Determine the [x, y] coordinate at the center of the cell enclosing the given text.  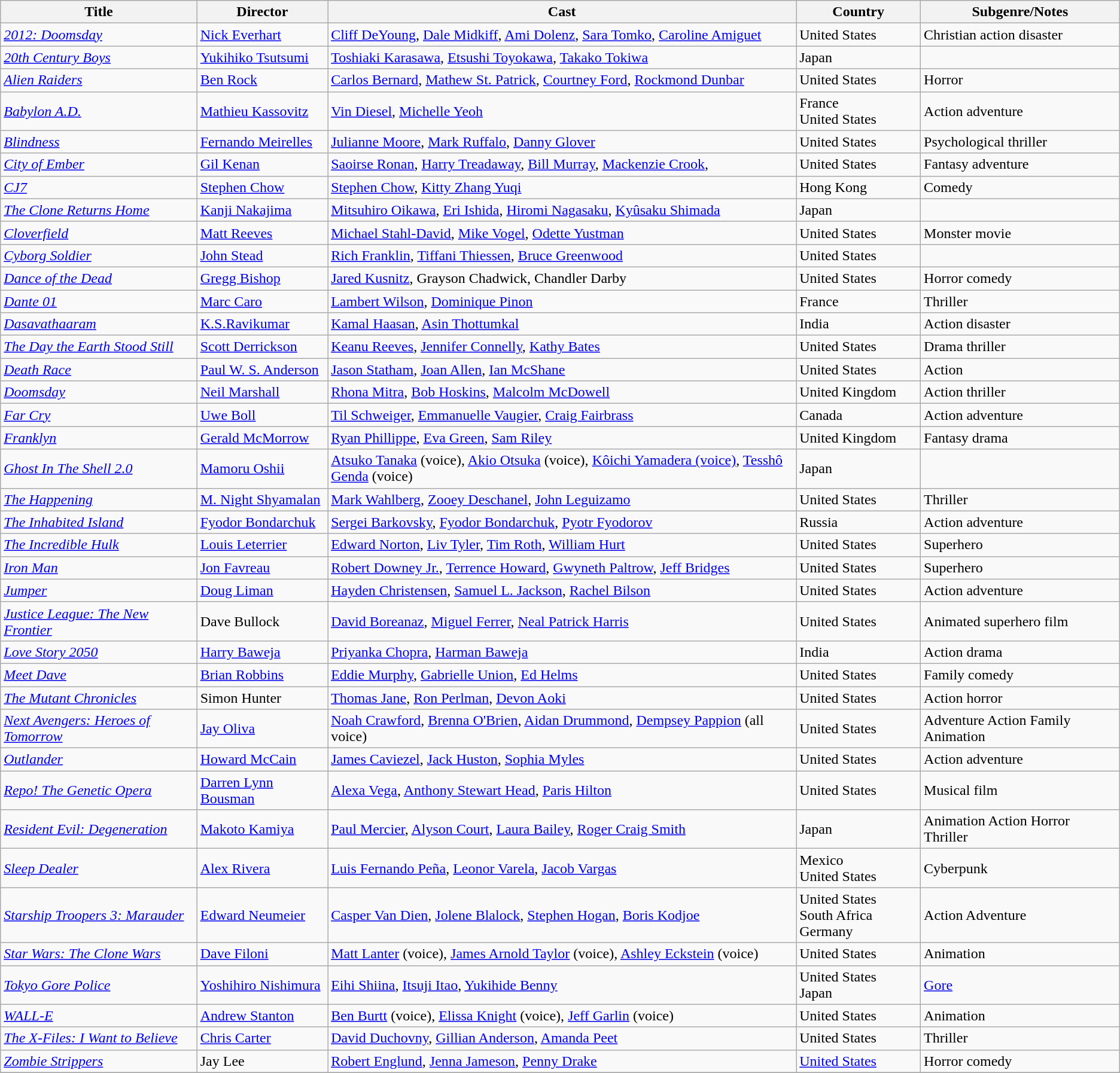
The Inhabited Island [99, 522]
Howard McCain [262, 760]
Action horror [1021, 698]
Darren Lynn Bousman [262, 791]
Cast [562, 12]
Alexa Vega, Anthony Stewart Head, Paris Hilton [562, 791]
Animated superhero film [1021, 621]
Robert Downey Jr., Terrence Howard, Gwyneth Paltrow, Jeff Bridges [562, 568]
Eddie Murphy, Gabrielle Union, Ed Helms [562, 675]
Drama thriller [1021, 347]
Gil Kenan [262, 164]
Nick Everhart [262, 35]
Brian Robbins [262, 675]
Mathieu Kassovitz [262, 111]
The Happening [99, 499]
Ben Rock [262, 80]
Comedy [1021, 187]
Action [1021, 370]
Ben Burtt (voice), Elissa Knight (voice), Jeff Garlin (voice) [562, 1016]
Babylon A.D. [99, 111]
Rhona Mitra, Bob Hoskins, Malcolm McDowell [562, 392]
Gerald McMorrow [262, 438]
Canada [859, 415]
Starship Troopers 3: Marauder [99, 915]
Alien Raiders [99, 80]
Mitsuhiro Oikawa, Eri Ishida, Hiromi Nagasaku, Kyûsaku Shimada [562, 210]
The Incredible Hulk [99, 545]
CJ7 [99, 187]
Doomsday [99, 392]
Country [859, 12]
Keanu Reeves, Jennifer Connelly, Kathy Bates [562, 347]
Dave Bullock [262, 621]
Dante 01 [99, 301]
Director [262, 12]
Christian action disaster [1021, 35]
Jay Lee [262, 1061]
Resident Evil: Degeneration [99, 829]
FranceUnited States [859, 111]
The Mutant Chronicles [99, 698]
Action thriller [1021, 392]
Noah Crawford, Brenna O'Brien, Aidan Drummond, Dempsey Pappion (all voice) [562, 728]
The Day the Earth Stood Still [99, 347]
John Stead [262, 255]
Louis Leterrier [262, 545]
Edward Norton, Liv Tyler, Tim Roth, William Hurt [562, 545]
Jumper [99, 590]
Zombie Strippers [99, 1061]
Star Wars: The Clone Wars [99, 954]
Cyborg Soldier [99, 255]
The Clone Returns Home [99, 210]
Eihi Shiina, Itsuji Itao, Yukihide Benny [562, 984]
Robert Englund, Jenna Jameson, Penny Drake [562, 1061]
United StatesSouth Africa Germany [859, 915]
Kanji Nakajima [262, 210]
Fernando Meirelles [262, 142]
K.S.Ravikumar [262, 324]
Stephen Chow, Kitty Zhang Yuqi [562, 187]
Toshiaki Karasawa, Etsushi Toyokawa, Takako Tokiwa [562, 57]
Dasavathaaram [99, 324]
Horror [1021, 80]
Dave Filoni [262, 954]
Dance of the Dead [99, 278]
Casper Van Dien, Jolene Blalock, Stephen Hogan, Boris Kodjoe [562, 915]
Yukihiko Tsutsumi [262, 57]
Doug Liman [262, 590]
Cyberpunk [1021, 868]
Action drama [1021, 652]
Edward Neumeier [262, 915]
Title [99, 12]
The X-Files: I Want to Believe [99, 1038]
Next Avengers: Heroes of Tomorrow [99, 728]
Death Race [99, 370]
Saoirse Ronan, Harry Treadaway, Bill Murray, Mackenzie Crook, [562, 164]
Vin Diesel, Michelle Yeoh [562, 111]
Harry Baweja [262, 652]
Tokyo Gore Police [99, 984]
City of Ember [99, 164]
Psychological thriller [1021, 142]
Paul Mercier, Alyson Court, Laura Bailey, Roger Craig Smith [562, 829]
Makoto Kamiya [262, 829]
Monster movie [1021, 233]
Ghost In The Shell 2.0 [99, 469]
Love Story 2050 [99, 652]
Hayden Christensen, Samuel L. Jackson, Rachel Bilson [562, 590]
Carlos Bernard, Mathew St. Patrick, Courtney Ford, Rockmond Dunbar [562, 80]
Stephen Chow [262, 187]
Hong Kong [859, 187]
Justice League: The New Frontier [99, 621]
Matt Lanter (voice), James Arnold Taylor (voice), Ashley Eckstein (voice) [562, 954]
Cloverfield [99, 233]
Uwe Boll [262, 415]
Til Schweiger, Emmanuelle Vaugier, Craig Fairbrass [562, 415]
Franklyn [99, 438]
Atsuko Tanaka (voice), Akio Otsuka (voice), Kôichi Yamadera (voice), Tesshô Genda (voice) [562, 469]
Sergei Barkovsky, Fyodor Bondarchuk, Pyotr Fyodorov [562, 522]
Ryan Phillippe, Eva Green, Sam Riley [562, 438]
Michael Stahl-David, Mike Vogel, Odette Yustman [562, 233]
Jay Oliva [262, 728]
Gregg Bishop [262, 278]
M. Night Shyamalan [262, 499]
Sleep Dealer [99, 868]
Fantasy drama [1021, 438]
Paul W. S. Anderson [262, 370]
David Boreanaz, Miguel Ferrer, Neal Patrick Harris [562, 621]
Mark Wahlberg, Zooey Deschanel, John Leguizamo [562, 499]
James Caviezel, Jack Huston, Sophia Myles [562, 760]
Jason Statham, Joan Allen, Ian McShane [562, 370]
Matt Reeves [262, 233]
Scott Derrickson [262, 347]
Fantasy adventure [1021, 164]
Yoshihiro Nishimura [262, 984]
Family comedy [1021, 675]
David Duchovny, Gillian Anderson, Amanda Peet [562, 1038]
Fyodor Bondarchuk [262, 522]
Adventure Action Family Animation [1021, 728]
Chris Carter [262, 1038]
Lambert Wilson, Dominique Pinon [562, 301]
Subgenre/Notes [1021, 12]
Action Adventure [1021, 915]
Blindness [99, 142]
Julianne Moore, Mark Ruffalo, Danny Glover [562, 142]
Gore [1021, 984]
Animation Action Horror Thriller [1021, 829]
Luis Fernando Peña, Leonor Varela, Jacob Vargas [562, 868]
Cliff DeYoung, Dale Midkiff, Ami Dolenz, Sara Tomko, Caroline Amiguet [562, 35]
Simon Hunter [262, 698]
France [859, 301]
Andrew Stanton [262, 1016]
Mamoru Oshii [262, 469]
Alex Rivera [262, 868]
Musical film [1021, 791]
Repo! The Genetic Opera [99, 791]
WALL-E [99, 1016]
Kamal Haasan, Asin Thottumkal [562, 324]
Neil Marshall [262, 392]
Jon Favreau [262, 568]
Marc Caro [262, 301]
20th Century Boys [99, 57]
United StatesJapan [859, 984]
Outlander [99, 760]
Iron Man [99, 568]
Meet Dave [99, 675]
2012: Doomsday [99, 35]
Priyanka Chopra, Harman Baweja [562, 652]
Far Cry [99, 415]
Rich Franklin, Tiffani Thiessen, Bruce Greenwood [562, 255]
Russia [859, 522]
Jared Kusnitz, Grayson Chadwick, Chandler Darby [562, 278]
MexicoUnited States [859, 868]
Thomas Jane, Ron Perlman, Devon Aoki [562, 698]
Action disaster [1021, 324]
